Determine the (X, Y) coordinate at the center of the cell enclosing the given text.  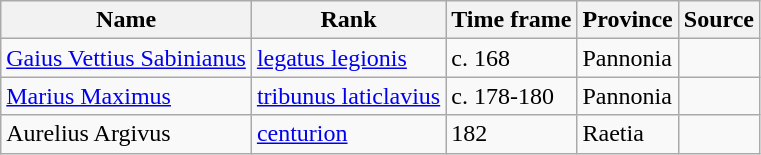
Marius Maximus (126, 96)
Raetia (628, 134)
Name (126, 20)
centurion (348, 134)
c. 168 (512, 58)
c. 178-180 (512, 96)
Rank (348, 20)
Time frame (512, 20)
Source (718, 20)
Gaius Vettius Sabinianus (126, 58)
Aurelius Argivus (126, 134)
182 (512, 134)
legatus legionis (348, 58)
Province (628, 20)
tribunus laticlavius (348, 96)
